Search for the cell housing the specified text and yield its [X, Y] center coordinate. 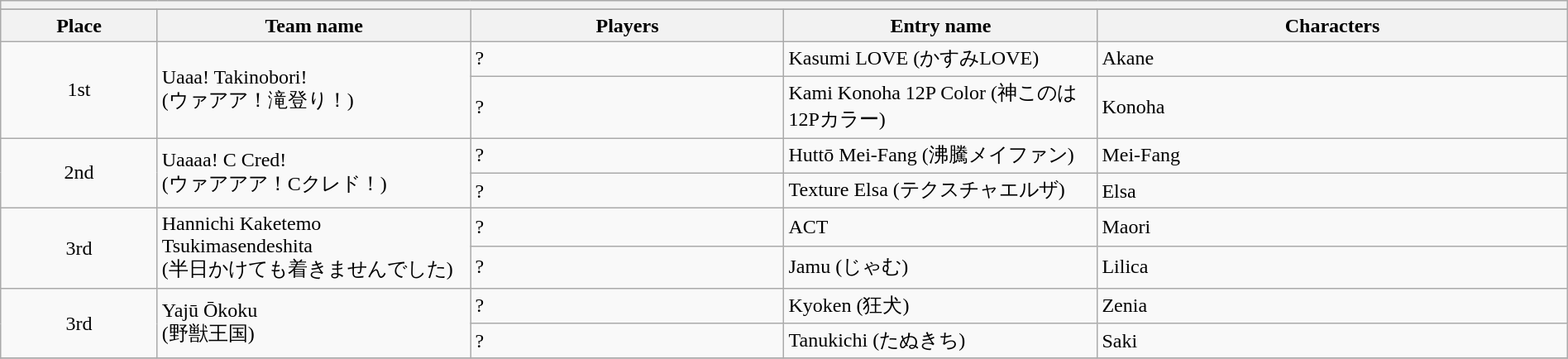
Entry name [941, 26]
ACT [941, 227]
Texture Elsa (テクスチャエルザ) [941, 190]
Maori [1332, 227]
Team name [314, 26]
Kasumi LOVE (かすみLOVE) [941, 60]
Place [79, 26]
Huttō Mei-Fang (沸騰メイファン) [941, 156]
Elsa [1332, 190]
Characters [1332, 26]
Yajū Ōkoku(野獣王国) [314, 323]
1st [79, 89]
2nd [79, 172]
Hannichi Kaketemo Tsukimasendeshita(半日かけても着きませんでした) [314, 248]
Uaaaa! C Cred!(ウァアアア！Cクレド！) [314, 172]
Tanukichi (たぬきち) [941, 341]
Zenia [1332, 306]
Uaaa! Takinobori!(ウァアア！滝登り！) [314, 89]
Konoha [1332, 107]
Kyoken (狂犬) [941, 306]
Jamu (じゃむ) [941, 266]
Players [627, 26]
Akane [1332, 60]
Mei-Fang [1332, 156]
Kami Konoha 12P Color (神このは12Pカラー) [941, 107]
Saki [1332, 341]
Lilica [1332, 266]
